Identify which cell holds the provided text, then report its [x, y] central coordinate. 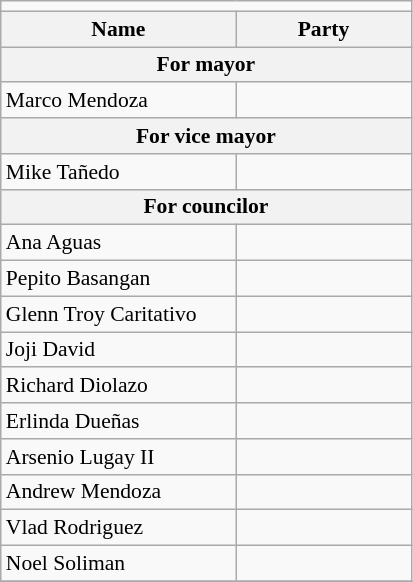
Arsenio Lugay II [118, 457]
Joji David [118, 350]
Glenn Troy Caritativo [118, 314]
Vlad Rodriguez [118, 528]
Mike Tañedo [118, 172]
Noel Soliman [118, 564]
Erlinda Dueñas [118, 421]
Marco Mendoza [118, 101]
For vice mayor [206, 136]
Richard Diolazo [118, 386]
For councilor [206, 207]
Party [324, 29]
Andrew Mendoza [118, 492]
Ana Aguas [118, 243]
For mayor [206, 65]
Name [118, 29]
Pepito Basangan [118, 279]
